Scan for the cell matching the given text and deliver its (X, Y) coordinate at center. 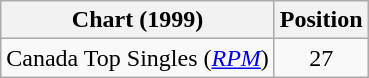
Position (321, 20)
Canada Top Singles (RPM) (138, 58)
Chart (1999) (138, 20)
27 (321, 58)
